Search for the cell housing the specified text and yield its (X, Y) center coordinate. 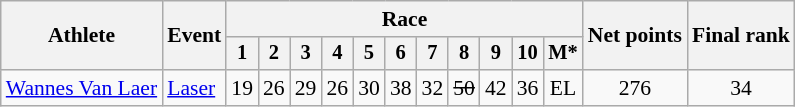
4 (337, 54)
Wannes Van Laer (82, 88)
2 (274, 54)
Final rank (741, 36)
3 (306, 54)
Laser (194, 88)
8 (464, 54)
50 (464, 88)
34 (741, 88)
10 (528, 54)
276 (635, 88)
1 (242, 54)
7 (433, 54)
Net points (635, 36)
29 (306, 88)
Race (404, 19)
9 (496, 54)
32 (433, 88)
M* (562, 54)
EL (562, 88)
36 (528, 88)
Event (194, 36)
42 (496, 88)
6 (401, 54)
38 (401, 88)
Athlete (82, 36)
5 (369, 54)
30 (369, 88)
19 (242, 88)
